Extract the (x, y) coordinate from the center of the cell holding the provided text.  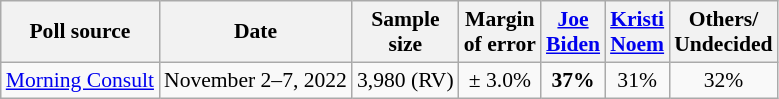
Others/Undecided (723, 32)
3,980 (RV) (406, 80)
37% (573, 80)
Samplesize (406, 32)
KristiNoem (637, 32)
Poll source (80, 32)
Date (256, 32)
Marginof error (500, 32)
31% (637, 80)
Morning Consult (80, 80)
JoeBiden (573, 32)
± 3.0% (500, 80)
November 2–7, 2022 (256, 80)
32% (723, 80)
